Find where the given text appears and provide that cell's center as [X, Y] coordinate. 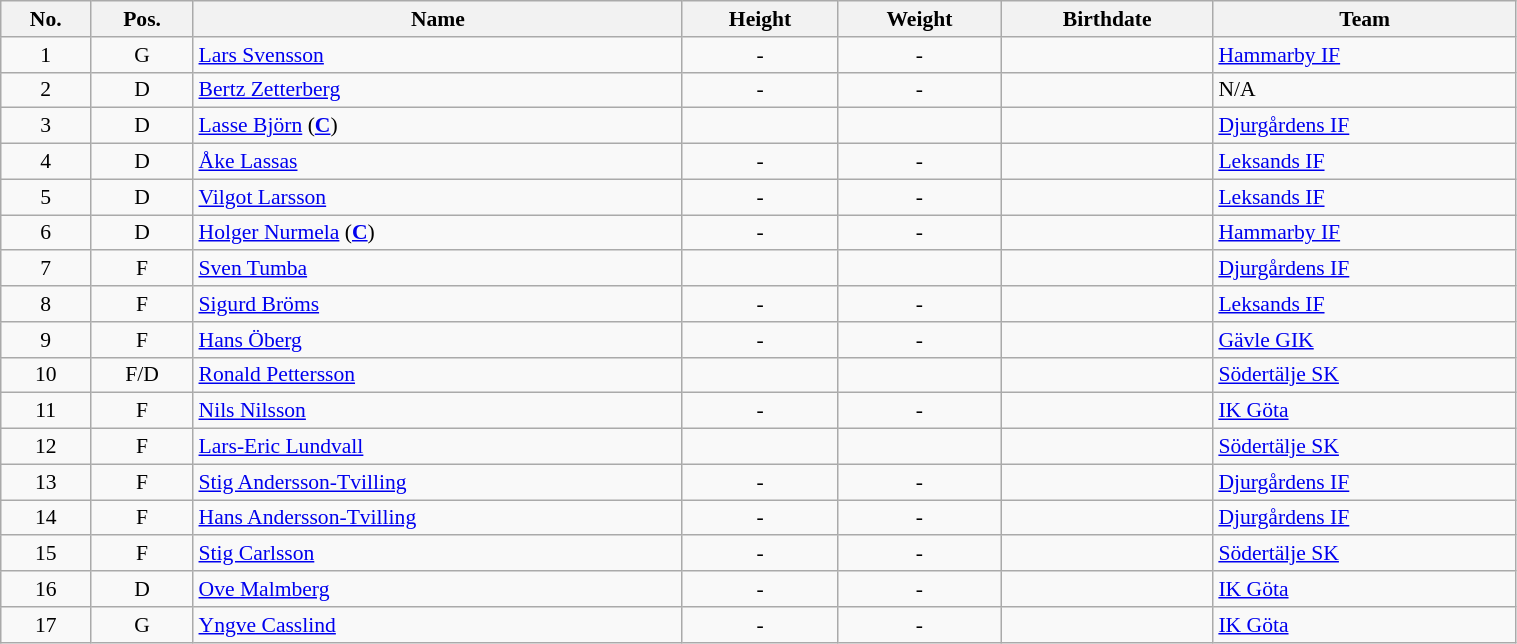
Nils Nilsson [438, 411]
Lars-Eric Lundvall [438, 447]
Hans Andersson-Tvilling [438, 518]
6 [46, 233]
7 [46, 269]
Pos. [142, 19]
Hans Öberg [438, 340]
Sven Tumba [438, 269]
Vilgot Larsson [438, 197]
F/D [142, 375]
2 [46, 90]
Lasse Björn (C) [438, 126]
Stig Andersson-Tvilling [438, 482]
17 [46, 625]
Åke Lassas [438, 162]
5 [46, 197]
Stig Carlsson [438, 554]
Team [1364, 19]
Holger Nurmela (C) [438, 233]
Weight [920, 19]
Sigurd Bröms [438, 304]
4 [46, 162]
1 [46, 55]
11 [46, 411]
12 [46, 447]
Gävle GIK [1364, 340]
3 [46, 126]
10 [46, 375]
Ove Malmberg [438, 589]
16 [46, 589]
N/A [1364, 90]
Name [438, 19]
Bertz Zetterberg [438, 90]
Lars Svensson [438, 55]
8 [46, 304]
Ronald Pettersson [438, 375]
Yngve Casslind [438, 625]
15 [46, 554]
14 [46, 518]
Height [760, 19]
9 [46, 340]
13 [46, 482]
Birthdate [1107, 19]
No. [46, 19]
